Determine the [x, y] coordinate at the center of the cell enclosing the given text.  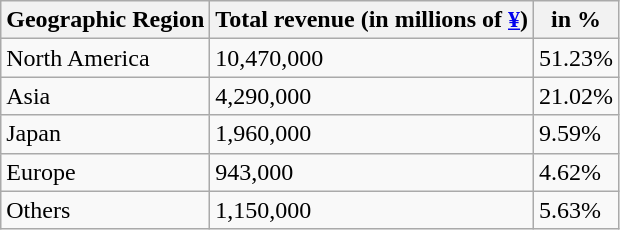
51.23% [576, 58]
10,470,000 [372, 58]
Others [106, 210]
Geographic Region [106, 20]
943,000 [372, 172]
4,290,000 [372, 96]
1,960,000 [372, 134]
9.59% [576, 134]
Japan [106, 134]
1,150,000 [372, 210]
Total revenue (in millions of ¥) [372, 20]
in % [576, 20]
Asia [106, 96]
4.62% [576, 172]
North America [106, 58]
5.63% [576, 210]
21.02% [576, 96]
Europe [106, 172]
